Pinpoint the cell where the given text exists, returning its [x, y] midpoint coordinate. 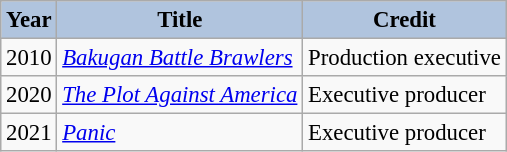
Title [180, 20]
Year [29, 20]
Bakugan Battle Brawlers [180, 58]
Panic [180, 133]
Credit [405, 20]
The Plot Against America [180, 95]
2010 [29, 58]
2020 [29, 95]
Production executive [405, 58]
2021 [29, 133]
